For the text-containing cell, return its midpoint in (X, Y) coordinate format. 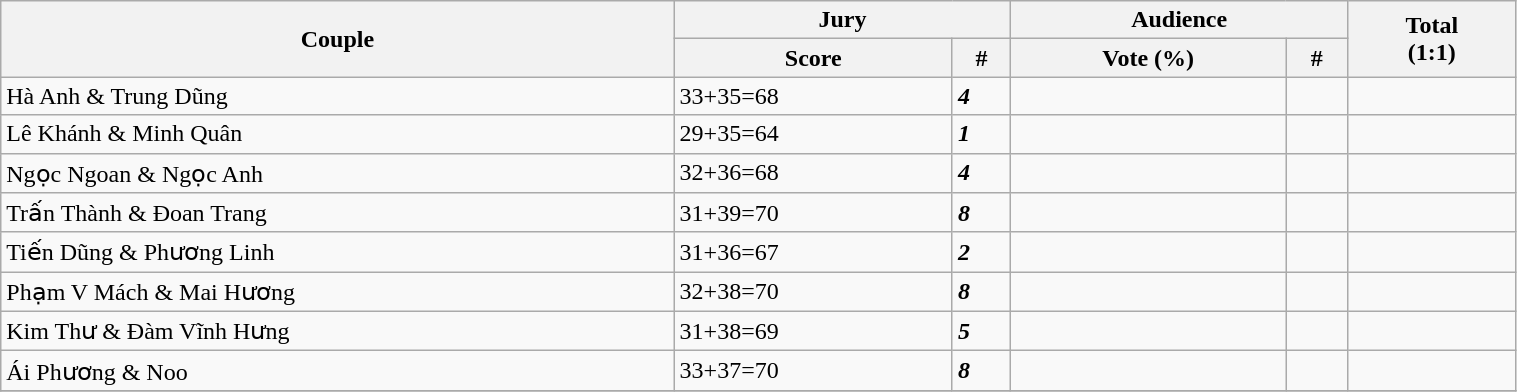
Score (813, 58)
Tiến Dũng & Phương Linh (338, 252)
31+39=70 (813, 213)
Kim Thư & Đàm Vĩnh Hưng (338, 331)
Ái Phương & Noo (338, 371)
33+35=68 (813, 96)
Audience (1180, 20)
31+36=67 (813, 252)
2 (981, 252)
Trấn Thành & Đoan Trang (338, 213)
Vote (%) (1148, 58)
Ngọc Ngoan & Ngọc Anh (338, 173)
31+38=69 (813, 331)
1 (981, 134)
Phạm V Mách & Mai Hương (338, 292)
32+38=70 (813, 292)
29+35=64 (813, 134)
32+36=68 (813, 173)
Lê Khánh & Minh Quân (338, 134)
33+37=70 (813, 371)
Jury (842, 20)
Hà Anh & Trung Dũng (338, 96)
5 (981, 331)
Couple (338, 39)
Total (1:1) (1432, 39)
